Return the [x, y] coordinate for the center point of the cell that contains the specified text.  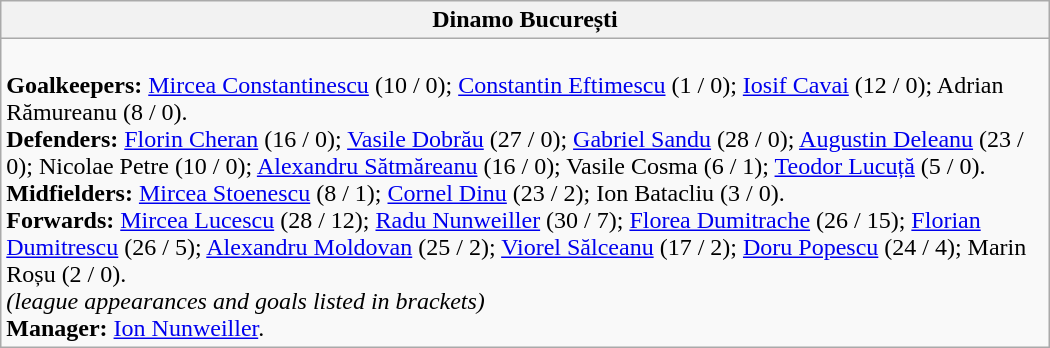
Dinamo București [525, 20]
